Return [x, y] of the center of cell containing provided text 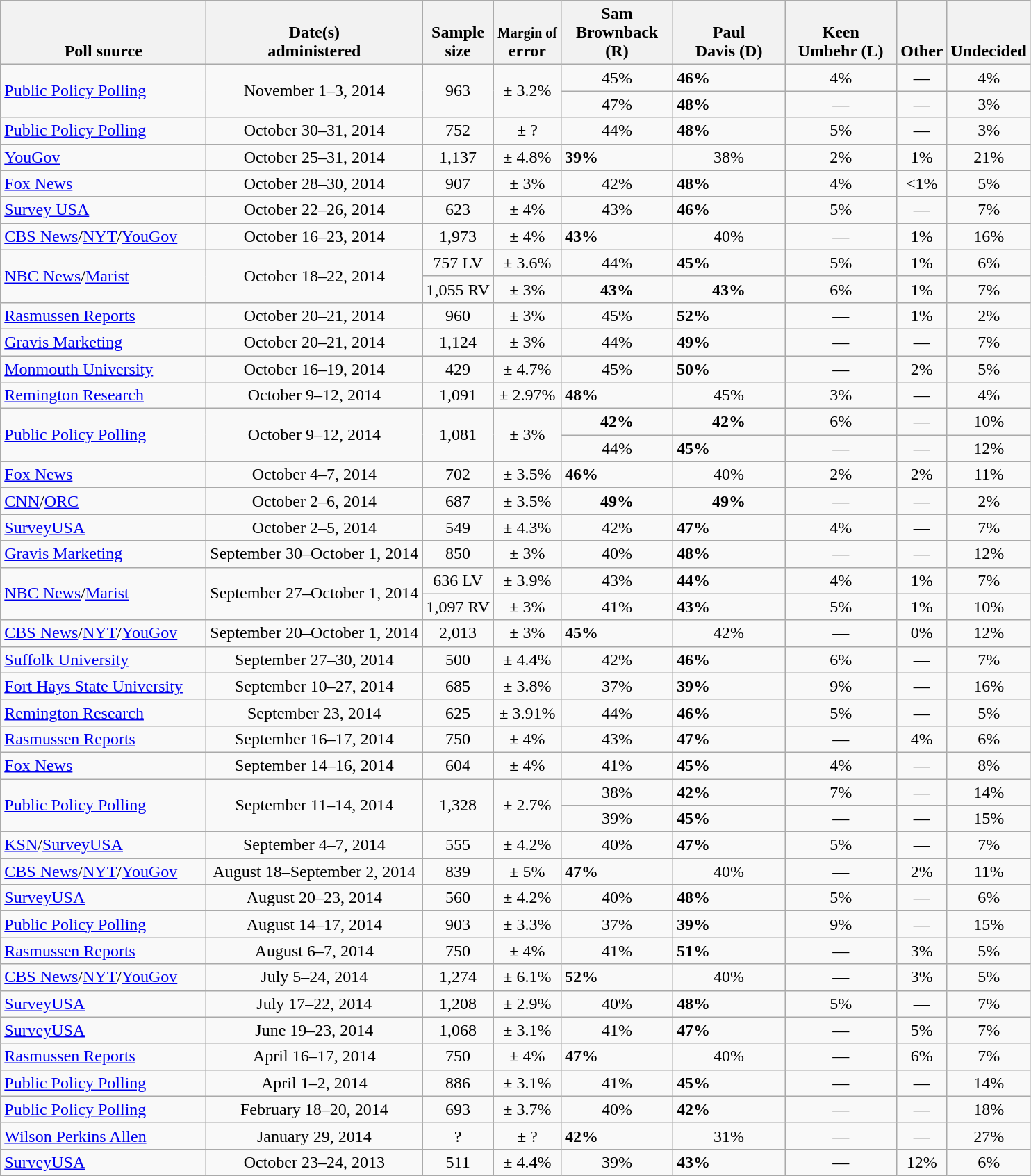
± 3.3% [527, 924]
Wilson Perkins Allen [104, 1136]
1,081 [458, 435]
0% [922, 633]
636 LV [458, 580]
903 [458, 924]
51% [729, 951]
27% [989, 1136]
757 LV [458, 263]
31% [729, 1136]
1,274 [458, 977]
PaulDavis (D) [729, 33]
839 [458, 872]
July 5–24, 2014 [314, 977]
625 [458, 712]
August 18–September 2, 2014 [314, 872]
Date(s)administered [314, 33]
1,124 [458, 342]
October 18–22, 2014 [314, 276]
January 29, 2014 [314, 1136]
YouGov [104, 157]
August 6–7, 2014 [314, 951]
August 20–23, 2014 [314, 898]
Margin oferror [527, 33]
September 11–14, 2014 [314, 805]
1,137 [458, 157]
886 [458, 1083]
960 [458, 316]
September 30–October 1, 2014 [314, 554]
October 2–6, 2014 [314, 501]
± 4.8% [527, 157]
October 22–26, 2014 [314, 210]
549 [458, 528]
21% [989, 157]
April 1–2, 2014 [314, 1083]
September 27–October 1, 2014 [314, 594]
October 2–5, 2014 [314, 528]
September 23, 2014 [314, 712]
Poll source [104, 33]
1,091 [458, 395]
Fort Hays State University [104, 686]
June 19–23, 2014 [314, 1030]
± 3.8% [527, 686]
963 [458, 91]
907 [458, 183]
± 3.2% [527, 91]
623 [458, 210]
Undecided [989, 33]
687 [458, 501]
511 [458, 1162]
September 14–16, 2014 [314, 765]
500 [458, 660]
± 3.9% [527, 580]
± 4.3% [527, 528]
685 [458, 686]
604 [458, 765]
October 25–31, 2014 [314, 157]
February 18–20, 2014 [314, 1109]
± 5% [527, 872]
2,013 [458, 633]
September 20–October 1, 2014 [314, 633]
? [458, 1136]
April 16–17, 2014 [314, 1056]
October 28–30, 2014 [314, 183]
429 [458, 369]
September 27–30, 2014 [314, 660]
Survey USA [104, 210]
November 1–3, 2014 [314, 91]
702 [458, 475]
± 3.7% [527, 1109]
Suffolk University [104, 660]
± 2.7% [527, 805]
1,208 [458, 1004]
October 23–24, 2013 [314, 1162]
CNN/ORC [104, 501]
555 [458, 845]
October 30–31, 2014 [314, 131]
± 2.97% [527, 395]
± 3.91% [527, 712]
Other [922, 33]
± 3.6% [527, 263]
1,068 [458, 1030]
Samplesize [458, 33]
KeenUmbehr (L) [841, 33]
August 14–17, 2014 [314, 924]
8% [989, 765]
693 [458, 1109]
September 10–27, 2014 [314, 686]
SamBrownback (R) [617, 33]
50% [729, 369]
18% [989, 1109]
<1% [922, 183]
560 [458, 898]
September 4–7, 2014 [314, 845]
October 16–23, 2014 [314, 236]
October 4–7, 2014 [314, 475]
1,097 RV [458, 607]
1,973 [458, 236]
July 17–22, 2014 [314, 1004]
± 4.7% [527, 369]
1,055 RV [458, 289]
± 2.9% [527, 1004]
KSN/SurveyUSA [104, 845]
± 6.1% [527, 977]
1,328 [458, 805]
752 [458, 131]
September 16–17, 2014 [314, 739]
October 16–19, 2014 [314, 369]
850 [458, 554]
Monmouth University [104, 369]
